Determine the [x, y] coordinate at the center of the cell enclosing the given text.  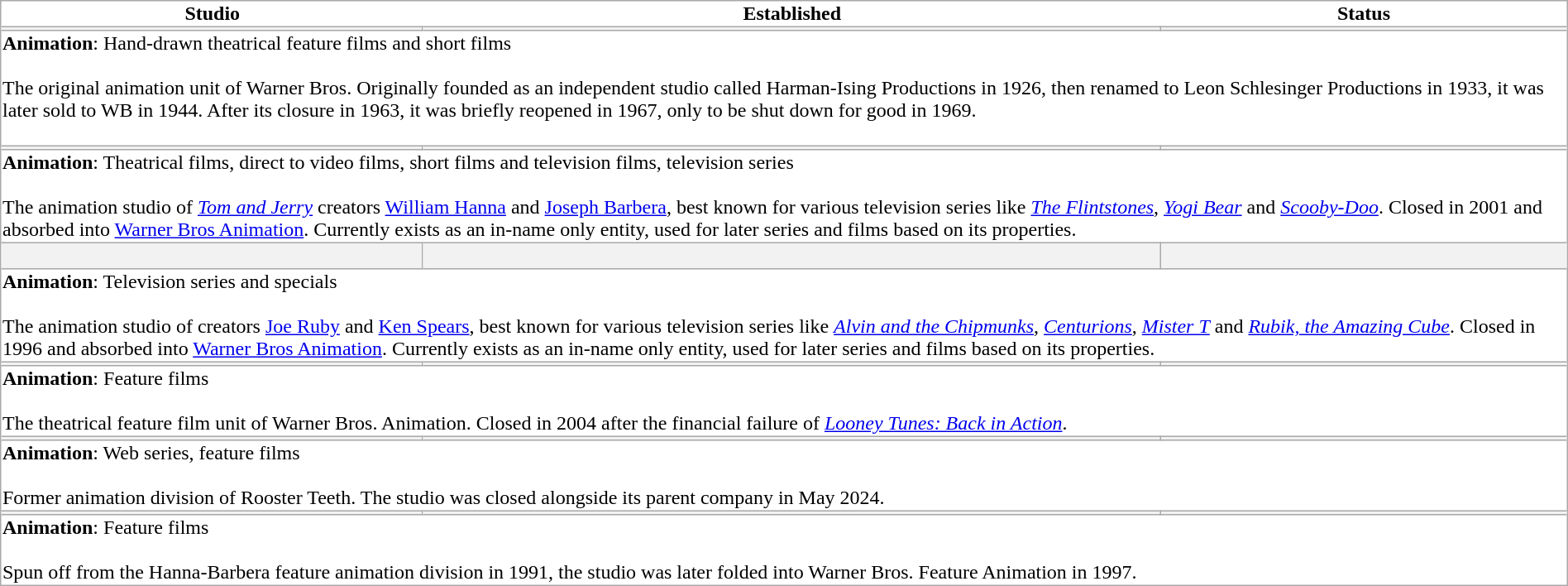
Animation: Web series, feature filmsFormer animation division of Rooster Teeth. The studio was closed alongside its parent company in May 2024. [784, 475]
Established [792, 14]
Status [1363, 14]
Studio [213, 14]
